Return the (x, y) coordinate for the center point of the cell that contains the specified text.  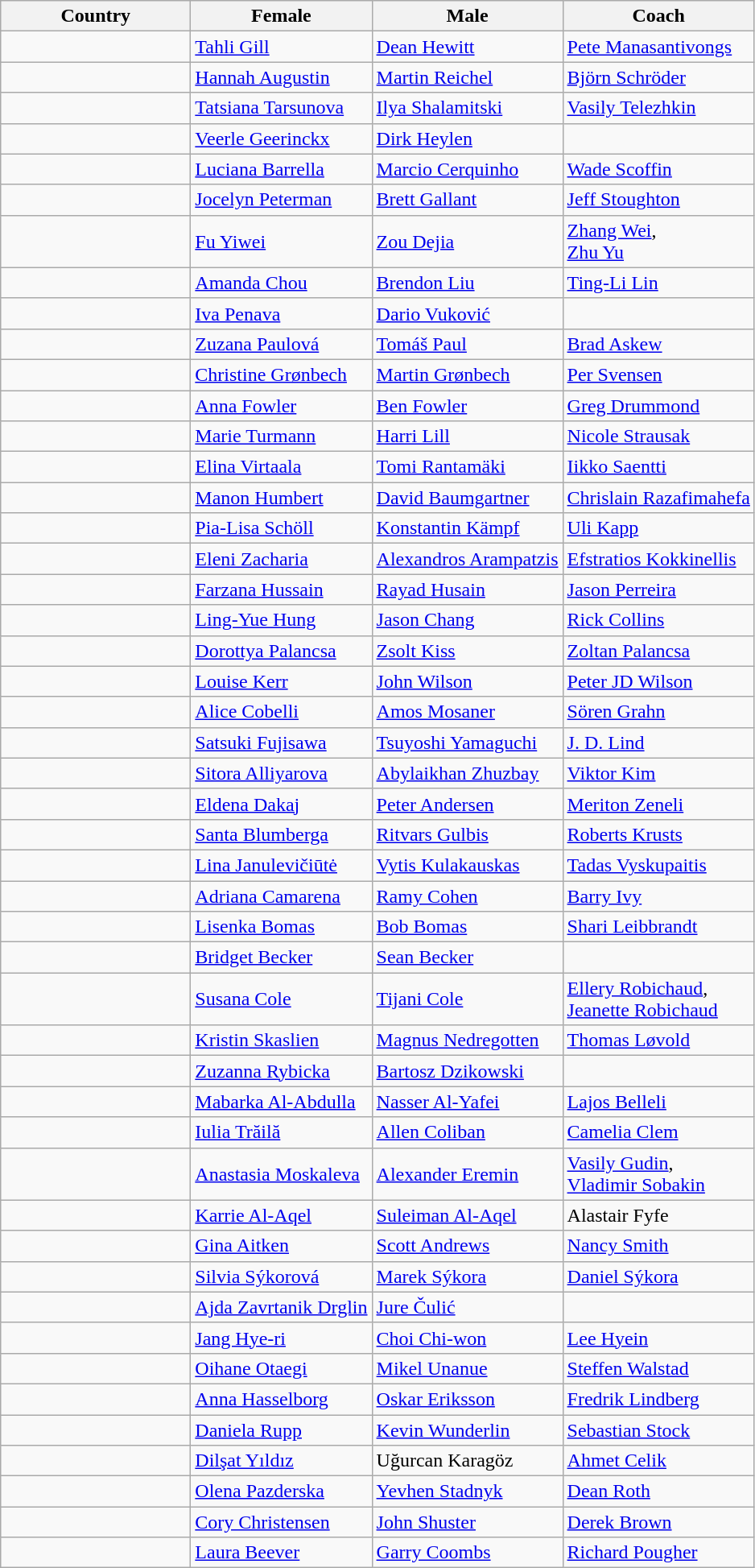
Brendon Liu (467, 283)
Yevhen Stadnyk (467, 1491)
David Baumgartner (467, 498)
Camelia Clem (658, 1132)
Christine Grønbech (282, 374)
Elina Virtaala (282, 467)
Adriana Camarena (282, 896)
Hannah Augustin (282, 77)
Tomi Rantamäki (467, 467)
Greg Drummond (658, 405)
Eleni Zacharia (282, 559)
Martin Grønbech (467, 374)
Tadas Vyskupaitis (658, 865)
Ritvars Gulbis (467, 834)
Nicole Strausak (658, 436)
Iikko Saentti (658, 467)
Anastasia Moskaleva (282, 1174)
Tsuyoshi Yamaguchi (467, 743)
Dario Vuković (467, 313)
Wade Scoffin (658, 169)
Veerle Geerinckx (282, 139)
Jason Chang (467, 620)
Lajos Belleli (658, 1102)
Per Svensen (658, 374)
Peter Andersen (467, 804)
Richard Pougher (658, 1553)
Bob Bomas (467, 927)
Marie Turmann (282, 436)
Anna Fowler (282, 405)
Viktor Kim (658, 773)
Tahli Gill (282, 47)
Tijani Cole (467, 999)
Ellery Robichaud,Jeanette Robichaud (658, 999)
Suleiman Al-Aqel (467, 1215)
Jeff Stoughton (658, 200)
Pia-Lisa Schöll (282, 528)
Dirk Heylen (467, 139)
Kevin Wunderlin (467, 1429)
Choi Chi-won (467, 1338)
Nasser Al-Yafei (467, 1102)
Pete Manasantivongs (658, 47)
Ting-Li Lin (658, 283)
Zou Dejia (467, 242)
Alastair Fyfe (658, 1215)
Amos Mosaner (467, 712)
Iulia Trăilă (282, 1132)
Gina Aitken (282, 1246)
Sebastian Stock (658, 1429)
Rayad Husain (467, 590)
Ajda Zavrtanik Drglin (282, 1307)
Dean Hewitt (467, 47)
Ben Fowler (467, 405)
Mikel Unanue (467, 1368)
Lina Janulevičiūtė (282, 865)
Dean Roth (658, 1491)
Magnus Nedregotten (467, 1041)
John Shuster (467, 1522)
Scott Andrews (467, 1246)
Female (282, 16)
Peter JD Wilson (658, 681)
Olena Pazderska (282, 1491)
Laura Beever (282, 1553)
Jang Hye-ri (282, 1338)
Meriton Zeneli (658, 804)
John Wilson (467, 681)
Barry Ivy (658, 896)
Jure Čulić (467, 1307)
Santa Blumberga (282, 834)
Marcio Cerquinho (467, 169)
Manon Humbert (282, 498)
Chrislain Razafimahefa (658, 498)
Zuzanna Rybicka (282, 1071)
Jocelyn Peterman (282, 200)
Jason Perreira (658, 590)
Zsolt Kiss (467, 651)
Roberts Krusts (658, 834)
Sören Grahn (658, 712)
Alexandros Arampatzis (467, 559)
Sitora Alliyarova (282, 773)
Farzana Hussain (282, 590)
Tatsiana Tarsunova (282, 108)
Vasily Gudin,Vladimir Sobakin (658, 1174)
Zoltan Palancsa (658, 651)
Sean Becker (467, 958)
Vasily Telezhkin (658, 108)
Satsuki Fujisawa (282, 743)
Eldena Dakaj (282, 804)
Silvia Sýkorová (282, 1276)
Iva Penava (282, 313)
Ilya Shalamitski (467, 108)
Lisenka Bomas (282, 927)
Allen Coliban (467, 1132)
Nancy Smith (658, 1246)
Oihane Otaegi (282, 1368)
Mabarka Al-Abdulla (282, 1102)
Daniela Rupp (282, 1429)
Fu Yiwei (282, 242)
Thomas Løvold (658, 1041)
Lee Hyein (658, 1338)
Kristin Skaslien (282, 1041)
Efstratios Kokkinellis (658, 559)
Alice Cobelli (282, 712)
Tomáš Paul (467, 344)
Cory Christensen (282, 1522)
Oskar Eriksson (467, 1399)
Dilşat Yıldız (282, 1461)
Alexander Eremin (467, 1174)
Shari Leibbrandt (658, 927)
Zuzana Paulová (282, 344)
Bridget Becker (282, 958)
Daniel Sýkora (658, 1276)
Fredrik Lindberg (658, 1399)
Male (467, 16)
Brett Gallant (467, 200)
Country (96, 16)
Marek Sýkora (467, 1276)
Ling-Yue Hung (282, 620)
Björn Schröder (658, 77)
Rick Collins (658, 620)
Ahmet Celik (658, 1461)
Brad Askew (658, 344)
Amanda Chou (282, 283)
Vytis Kulakauskas (467, 865)
Martin Reichel (467, 77)
Uğurcan Karagöz (467, 1461)
Zhang Wei,Zhu Yu (658, 242)
Konstantin Kämpf (467, 528)
Dorottya Palancsa (282, 651)
Anna Hasselborg (282, 1399)
J. D. Lind (658, 743)
Uli Kapp (658, 528)
Louise Kerr (282, 681)
Derek Brown (658, 1522)
Luciana Barrella (282, 169)
Abylaikhan Zhuzbay (467, 773)
Ramy Cohen (467, 896)
Coach (658, 16)
Garry Coombs (467, 1553)
Harri Lill (467, 436)
Karrie Al-Aqel (282, 1215)
Susana Cole (282, 999)
Bartosz Dzikowski (467, 1071)
Steffen Walstad (658, 1368)
